From the cell containing the given text, extract its center point as (X, Y) coordinate. 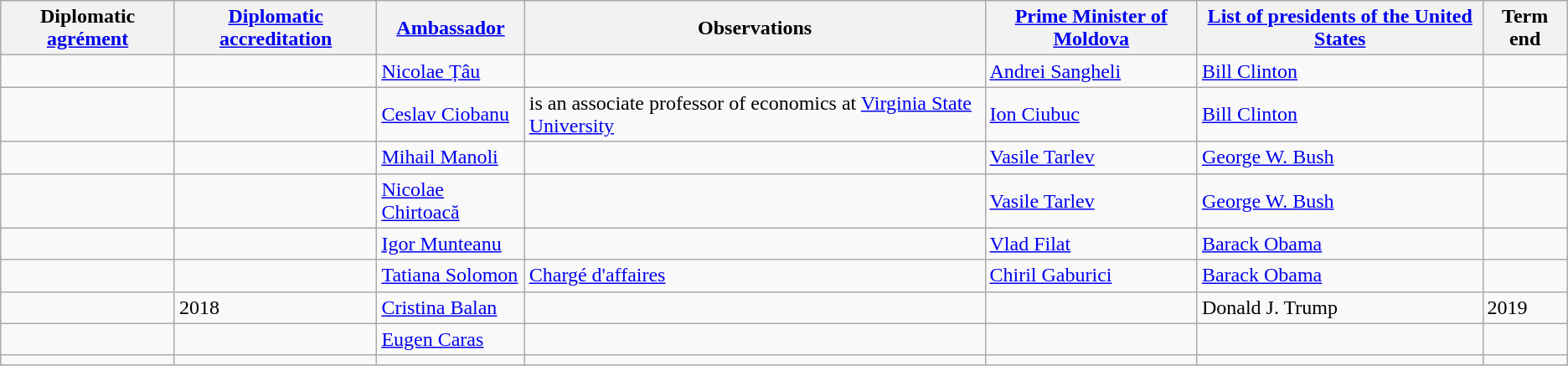
Ion Ciubuc (1091, 114)
Ambassador (451, 28)
Nicolae Chirtoacă (451, 201)
Diplomatic agrément (88, 28)
Chargé d'affaires (755, 276)
2018 (275, 307)
Diplomatic accreditation (275, 28)
Observations (755, 28)
Igor Munteanu (451, 244)
Andrei Sangheli (1091, 71)
Ceslav Ciobanu (451, 114)
Mihail Manoli (451, 157)
Prime Minister of Moldova (1091, 28)
List of presidents of the United States (1340, 28)
Donald J. Trump (1340, 307)
Term end (1524, 28)
2019 (1524, 307)
Vlad Filat (1091, 244)
Tatiana Solomon (451, 276)
Nicolae Țâu (451, 71)
Cristina Balan (451, 307)
Eugen Caras (451, 339)
Chiril Gaburici (1091, 276)
is an associate professor of economics at Virginia State University (755, 114)
